Pinpoint the cell where the given text exists, returning its [x, y] midpoint coordinate. 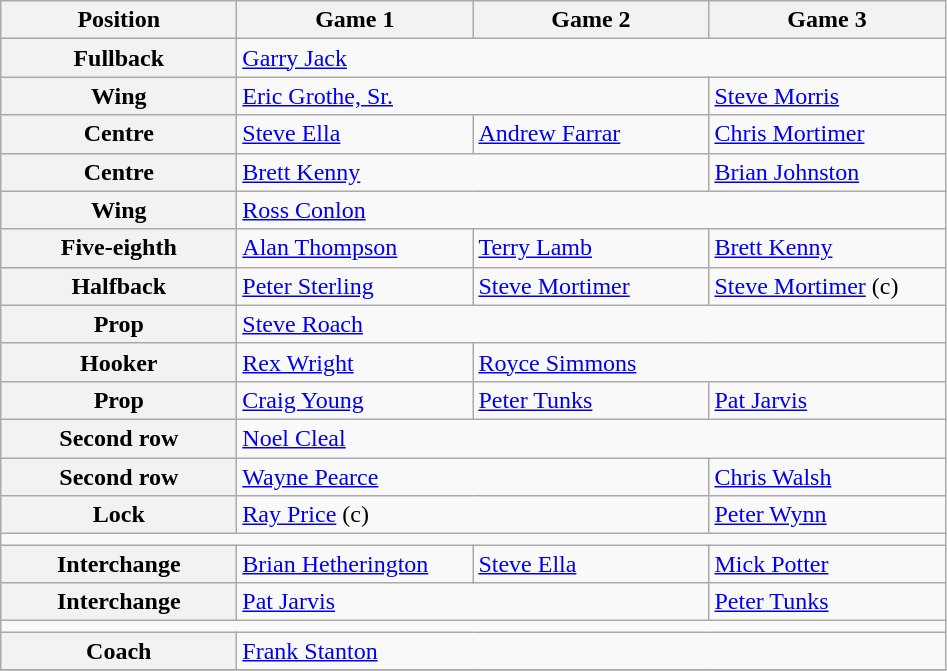
Peter Sterling [355, 286]
Brian Hetherington [355, 564]
Ray Price (c) [473, 515]
Royce Simmons [709, 362]
Terry Lamb [591, 248]
Peter Wynn [827, 515]
Rex Wright [355, 362]
Hooker [119, 362]
Ross Conlon [591, 210]
Alan Thompson [355, 248]
Halfback [119, 286]
Game 2 [591, 20]
Wayne Pearce [473, 477]
Steve Roach [591, 324]
Steve Mortimer [591, 286]
Position [119, 20]
Steve Mortimer (c) [827, 286]
Game 3 [827, 20]
Andrew Farrar [591, 134]
Chris Walsh [827, 477]
Garry Jack [591, 58]
Noel Cleal [591, 438]
Fullback [119, 58]
Chris Mortimer [827, 134]
Mick Potter [827, 564]
Brian Johnston [827, 172]
Eric Grothe, Sr. [473, 96]
Frank Stanton [591, 651]
Five-eighth [119, 248]
Steve Morris [827, 96]
Coach [119, 651]
Game 1 [355, 20]
Craig Young [355, 400]
Lock [119, 515]
